Locate the cell with the specified text and output its (X, Y) center coordinate. 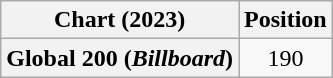
190 (285, 58)
Position (285, 20)
Chart (2023) (120, 20)
Global 200 (Billboard) (120, 58)
